Output the (x, y) coordinate of the center of the cell containing the given text.  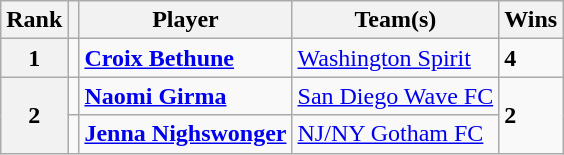
4 (531, 58)
Rank (34, 20)
NJ/NY Gotham FC (396, 134)
Naomi Girma (186, 96)
Croix Bethune (186, 58)
Player (186, 20)
Team(s) (396, 20)
San Diego Wave FC (396, 96)
Jenna Nighswonger (186, 134)
Washington Spirit (396, 58)
1 (34, 58)
Wins (531, 20)
